Pinpoint the cell where the given text exists, returning its (X, Y) midpoint coordinate. 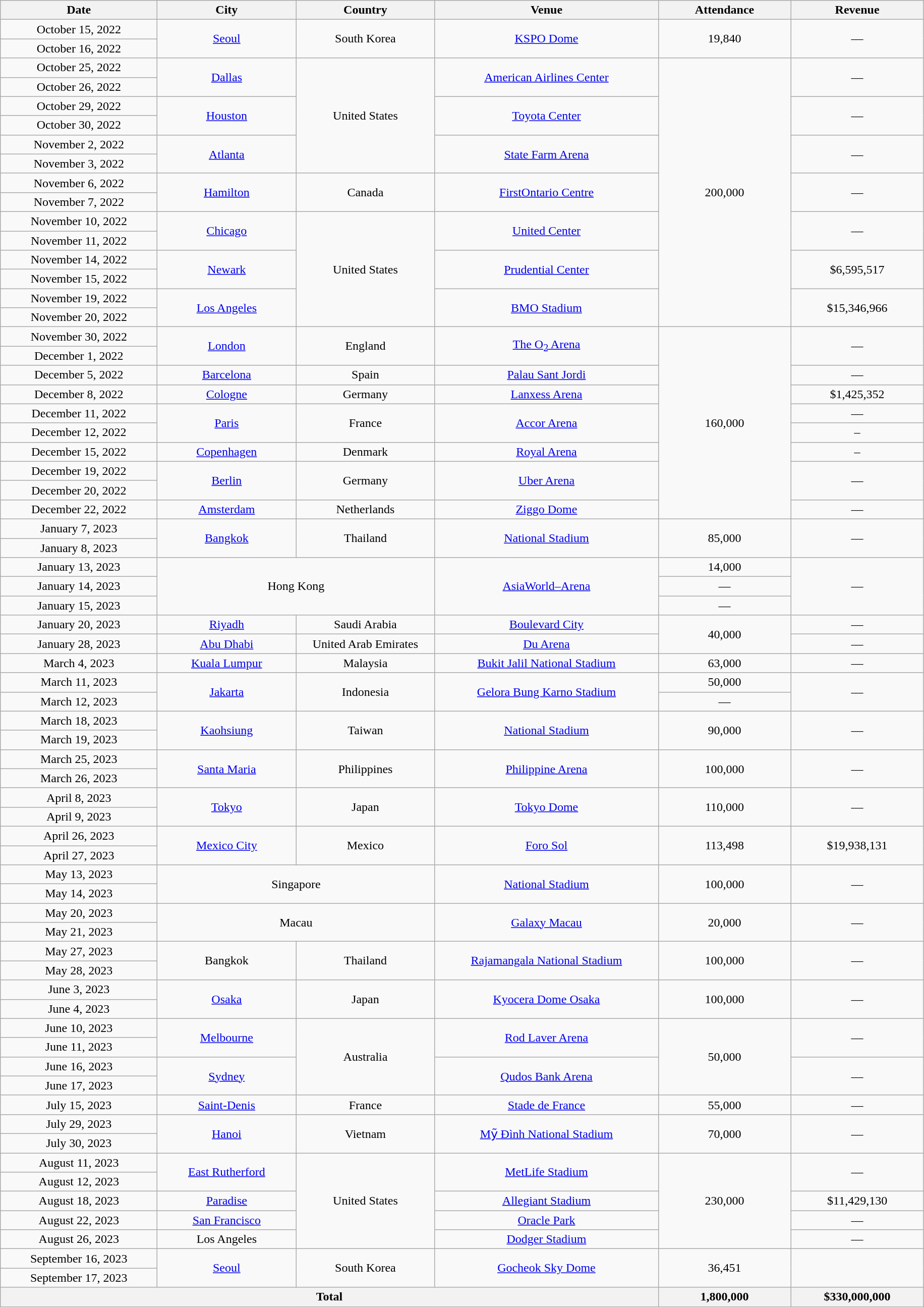
December 15, 2022 (79, 452)
Prudential Center (547, 269)
MetLife Stadium (547, 1172)
BMO Stadium (547, 308)
$11,429,130 (857, 1201)
San Francisco (227, 1220)
June 17, 2023 (79, 1085)
January 7, 2023 (79, 528)
United Arab Emirates (365, 644)
Malaysia (365, 663)
Mỹ Đình National Stadium (547, 1133)
Houston (227, 116)
Kyocera Dome Osaka (547, 999)
Tokyo (227, 807)
May 13, 2023 (79, 875)
April 26, 2023 (79, 836)
Australia (365, 1057)
May 21, 2023 (79, 932)
Chicago (227, 231)
June 4, 2023 (79, 1009)
1,800,000 (724, 1297)
Santa Maria (227, 769)
August 26, 2023 (79, 1239)
Attendance (724, 10)
Canada (365, 192)
$6,595,517 (857, 269)
Mexico (365, 845)
January 8, 2023 (79, 548)
July 29, 2023 (79, 1124)
Indonesia (365, 692)
Kaohsiung (227, 730)
June 16, 2023 (79, 1066)
September 17, 2023 (79, 1278)
November 15, 2022 (79, 279)
Rajamangala National Stadium (547, 961)
December 1, 2022 (79, 356)
Hamilton (227, 192)
January 13, 2023 (79, 567)
Amsterdam (227, 509)
October 26, 2022 (79, 87)
110,000 (724, 807)
113,498 (724, 845)
Newark (227, 269)
Date (79, 10)
March 19, 2023 (79, 740)
40,000 (724, 634)
Royal Arena (547, 452)
Lanxess Arena (547, 394)
December 12, 2022 (79, 432)
November 6, 2022 (79, 183)
Denmark (365, 452)
Ziggo Dome (547, 509)
70,000 (724, 1133)
Barcelona (227, 375)
$15,346,966 (857, 308)
May 27, 2023 (79, 951)
August 11, 2023 (79, 1162)
Netherlands (365, 509)
Galaxy Macau (547, 922)
October 15, 2022 (79, 29)
June 3, 2023 (79, 990)
Taiwan (365, 730)
Mexico City (227, 845)
36,451 (724, 1268)
Atlanta (227, 154)
Singapore (296, 884)
England (365, 346)
January 14, 2023 (79, 586)
November 11, 2022 (79, 241)
Stade de France (547, 1105)
200,000 (724, 193)
March 11, 2023 (79, 682)
Boulevard City (547, 625)
November 14, 2022 (79, 260)
55,000 (724, 1105)
Oracle Park (547, 1220)
Du Arena (547, 644)
October 25, 2022 (79, 68)
December 20, 2022 (79, 490)
April 27, 2023 (79, 855)
The O2 Arena (547, 346)
KSPO Dome (547, 39)
London (227, 346)
June 10, 2023 (79, 1028)
Kuala Lumpur (227, 663)
Toyota Center (547, 116)
Venue (547, 10)
Osaka (227, 999)
January 20, 2023 (79, 625)
85,000 (724, 538)
October 16, 2022 (79, 48)
November 7, 2022 (79, 202)
Dodger Stadium (547, 1239)
Sydney (227, 1076)
Hong Kong (296, 586)
Country (365, 10)
230,000 (724, 1201)
Accor Arena (547, 423)
Saint-Denis (227, 1105)
Hanoi (227, 1133)
May 28, 2023 (79, 970)
Uber Arena (547, 480)
Bukit Jalil National Stadium (547, 663)
FirstOntario Centre (547, 192)
November 20, 2022 (79, 317)
Philippine Arena (547, 769)
Copenhagen (227, 452)
Cologne (227, 394)
City (227, 10)
Paradise (227, 1201)
January 15, 2023 (79, 606)
19,840 (724, 39)
Spain (365, 375)
May 20, 2023 (79, 913)
$19,938,131 (857, 845)
December 19, 2022 (79, 471)
March 12, 2023 (79, 701)
November 2, 2022 (79, 144)
December 8, 2022 (79, 394)
December 11, 2022 (79, 413)
November 3, 2022 (79, 164)
90,000 (724, 730)
October 30, 2022 (79, 125)
November 19, 2022 (79, 298)
United Center (547, 231)
July 30, 2023 (79, 1143)
April 9, 2023 (79, 816)
July 15, 2023 (79, 1105)
September 16, 2023 (79, 1259)
Allegiant Stadium (547, 1201)
American Airlines Center (547, 77)
Melbourne (227, 1038)
October 29, 2022 (79, 106)
Vietnam (365, 1133)
March 18, 2023 (79, 721)
Paris (227, 423)
June 11, 2023 (79, 1047)
March 25, 2023 (79, 759)
May 14, 2023 (79, 894)
August 22, 2023 (79, 1220)
Berlin (227, 480)
April 8, 2023 (79, 797)
Jakarta (227, 692)
November 30, 2022 (79, 337)
January 28, 2023 (79, 644)
Macau (296, 922)
November 10, 2022 (79, 221)
Revenue (857, 10)
14,000 (724, 567)
Tokyo Dome (547, 807)
March 4, 2023 (79, 663)
Gocheok Sky Dome (547, 1268)
March 26, 2023 (79, 778)
AsiaWorld–Arena (547, 586)
Riyadh (227, 625)
December 5, 2022 (79, 375)
Abu Dhabi (227, 644)
Palau Sant Jordi (547, 375)
160,000 (724, 423)
Foro Sol (547, 845)
August 12, 2023 (79, 1182)
August 18, 2023 (79, 1201)
State Farm Arena (547, 154)
December 22, 2022 (79, 509)
20,000 (724, 922)
Gelora Bung Karno Stadium (547, 692)
Saudi Arabia (365, 625)
East Rutherford (227, 1172)
$330,000,000 (857, 1297)
Qudos Bank Arena (547, 1076)
Rod Laver Arena (547, 1038)
Philippines (365, 769)
Dallas (227, 77)
63,000 (724, 663)
$1,425,352 (857, 394)
Total (329, 1297)
